Output the [x, y] coordinate of the center of the cell containing the given text.  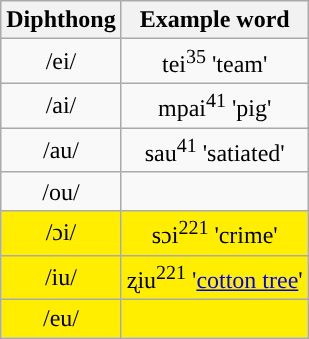
/ɔi/ [61, 234]
sau41 'satiated' [214, 150]
Diphthong [61, 20]
Example word [214, 20]
/au/ [61, 150]
/ei/ [61, 62]
ʐiu221 'cotton tree' [214, 278]
/iu/ [61, 278]
/ou/ [61, 191]
sɔi221 'crime' [214, 234]
/eu/ [61, 319]
mpai41 'pig' [214, 106]
tei35 'team' [214, 62]
/ai/ [61, 106]
